Determine the [X, Y] coordinate at the center of the cell enclosing the given text.  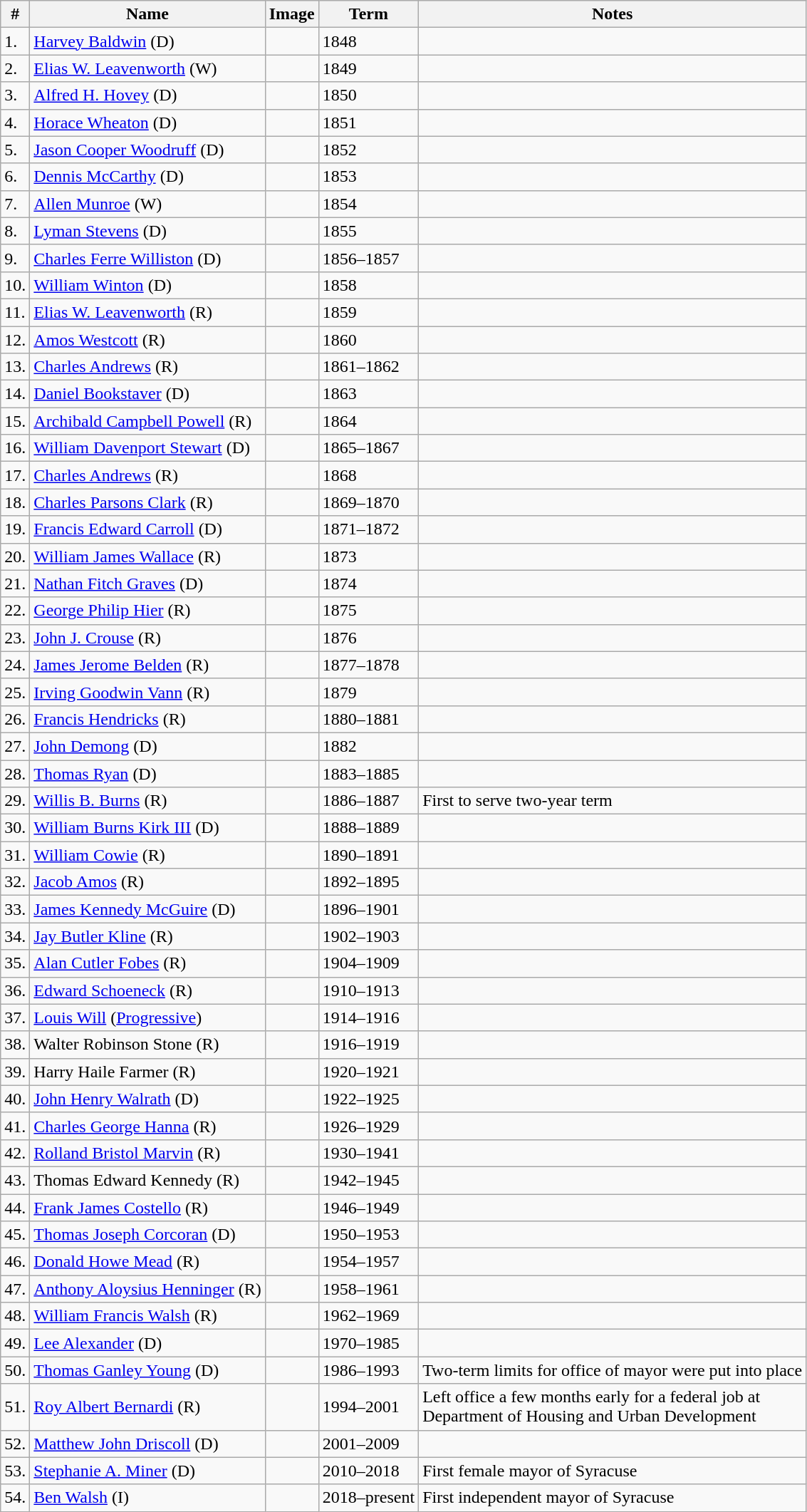
Harvey Baldwin (D) [147, 41]
32. [16, 882]
5. [16, 150]
39. [16, 1072]
James Jerome Belden (R) [147, 665]
13. [16, 367]
Image [292, 14]
Lee Alexander (D) [147, 1343]
3. [16, 95]
1950–1953 [368, 1235]
1882 [368, 746]
Ben Walsh (I) [147, 1498]
1848 [368, 41]
Archibald Campbell Powell (R) [147, 421]
1854 [368, 204]
Allen Munroe (W) [147, 204]
1856–1857 [368, 258]
1916–1919 [368, 1045]
1864 [368, 421]
22. [16, 611]
1954–1957 [368, 1262]
1861–1862 [368, 367]
1873 [368, 556]
1883–1885 [368, 773]
1920–1921 [368, 1072]
1888–1889 [368, 828]
1851 [368, 123]
53. [16, 1471]
33. [16, 909]
20. [16, 556]
7. [16, 204]
36. [16, 990]
52. [16, 1444]
Charles Ferre Williston (D) [147, 258]
4. [16, 123]
Roy Albert Bernardi (R) [147, 1407]
1922–1925 [368, 1099]
Term [368, 14]
1942–1945 [368, 1180]
1902–1903 [368, 936]
12. [16, 340]
Jacob Amos (R) [147, 882]
24. [16, 665]
John Henry Walrath (D) [147, 1099]
14. [16, 394]
49. [16, 1343]
1849 [368, 68]
15. [16, 421]
First female mayor of Syracuse [613, 1471]
Elias W. Leavenworth (R) [147, 312]
Dennis McCarthy (D) [147, 177]
1871–1872 [368, 529]
Matthew John Driscoll (D) [147, 1444]
1865–1867 [368, 448]
First to serve two-year term [613, 801]
1896–1901 [368, 909]
16. [16, 448]
1858 [368, 285]
8. [16, 231]
26. [16, 719]
18. [16, 502]
1994–2001 [368, 1407]
Thomas Joseph Corcoran (D) [147, 1235]
1850 [368, 95]
1910–1913 [368, 990]
Daniel Bookstaver (D) [147, 394]
Stephanie A. Miner (D) [147, 1471]
48. [16, 1316]
Willis B. Burns (R) [147, 801]
Amos Westcott (R) [147, 340]
27. [16, 746]
2001–2009 [368, 1444]
31. [16, 855]
34. [16, 936]
6. [16, 177]
Harry Haile Farmer (R) [147, 1072]
Jason Cooper Woodruff (D) [147, 150]
1. [16, 41]
1874 [368, 584]
35. [16, 963]
1946–1949 [368, 1208]
Walter Robinson Stone (R) [147, 1045]
# [16, 14]
1986–1993 [368, 1370]
1875 [368, 611]
1855 [368, 231]
1877–1878 [368, 665]
Irving Goodwin Vann (R) [147, 692]
Name [147, 14]
37. [16, 1018]
2018–present [368, 1498]
1869–1870 [368, 502]
46. [16, 1262]
Francis Edward Carroll (D) [147, 529]
1904–1909 [368, 963]
Thomas Ganley Young (D) [147, 1370]
John J. Crouse (R) [147, 638]
1890–1891 [368, 855]
Charles George Hanna (R) [147, 1126]
1853 [368, 177]
William Burns Kirk III (D) [147, 828]
50. [16, 1370]
1879 [368, 692]
William Cowie (R) [147, 855]
1930–1941 [368, 1153]
Frank James Costello (R) [147, 1208]
Charles Parsons Clark (R) [147, 502]
William James Wallace (R) [147, 556]
1892–1895 [368, 882]
29. [16, 801]
Nathan Fitch Graves (D) [147, 584]
38. [16, 1045]
Alfred H. Hovey (D) [147, 95]
1852 [368, 150]
28. [16, 773]
Rolland Bristol Marvin (R) [147, 1153]
James Kennedy McGuire (D) [147, 909]
Thomas Edward Kennedy (R) [147, 1180]
41. [16, 1126]
17. [16, 475]
Lyman Stevens (D) [147, 231]
George Philip Hier (R) [147, 611]
1880–1881 [368, 719]
1914–1916 [368, 1018]
30. [16, 828]
21. [16, 584]
Horace Wheaton (D) [147, 123]
William Davenport Stewart (D) [147, 448]
44. [16, 1208]
John Demong (D) [147, 746]
Donald Howe Mead (R) [147, 1262]
Left office a few months early for a federal job at Department of Housing and Urban Development [613, 1407]
1860 [368, 340]
1859 [368, 312]
43. [16, 1180]
Edward Schoeneck (R) [147, 990]
42. [16, 1153]
11. [16, 312]
1868 [368, 475]
40. [16, 1099]
1958–1961 [368, 1289]
Louis Will (Progressive) [147, 1018]
45. [16, 1235]
54. [16, 1498]
1886–1887 [368, 801]
25. [16, 692]
1970–1985 [368, 1343]
Notes [613, 14]
2. [16, 68]
Two-term limits for office of mayor were put into place [613, 1370]
51. [16, 1407]
William Francis Walsh (R) [147, 1316]
19. [16, 529]
Elias W. Leavenworth (W) [147, 68]
Jay Butler Kline (R) [147, 936]
2010–2018 [368, 1471]
Francis Hendricks (R) [147, 719]
1876 [368, 638]
1926–1929 [368, 1126]
First independent mayor of Syracuse [613, 1498]
9. [16, 258]
23. [16, 638]
1962–1969 [368, 1316]
Alan Cutler Fobes (R) [147, 963]
1863 [368, 394]
10. [16, 285]
47. [16, 1289]
William Winton (D) [147, 285]
Thomas Ryan (D) [147, 773]
Anthony Aloysius Henninger (R) [147, 1289]
